Determine the [x, y] coordinate at the center of the cell enclosing the given text.  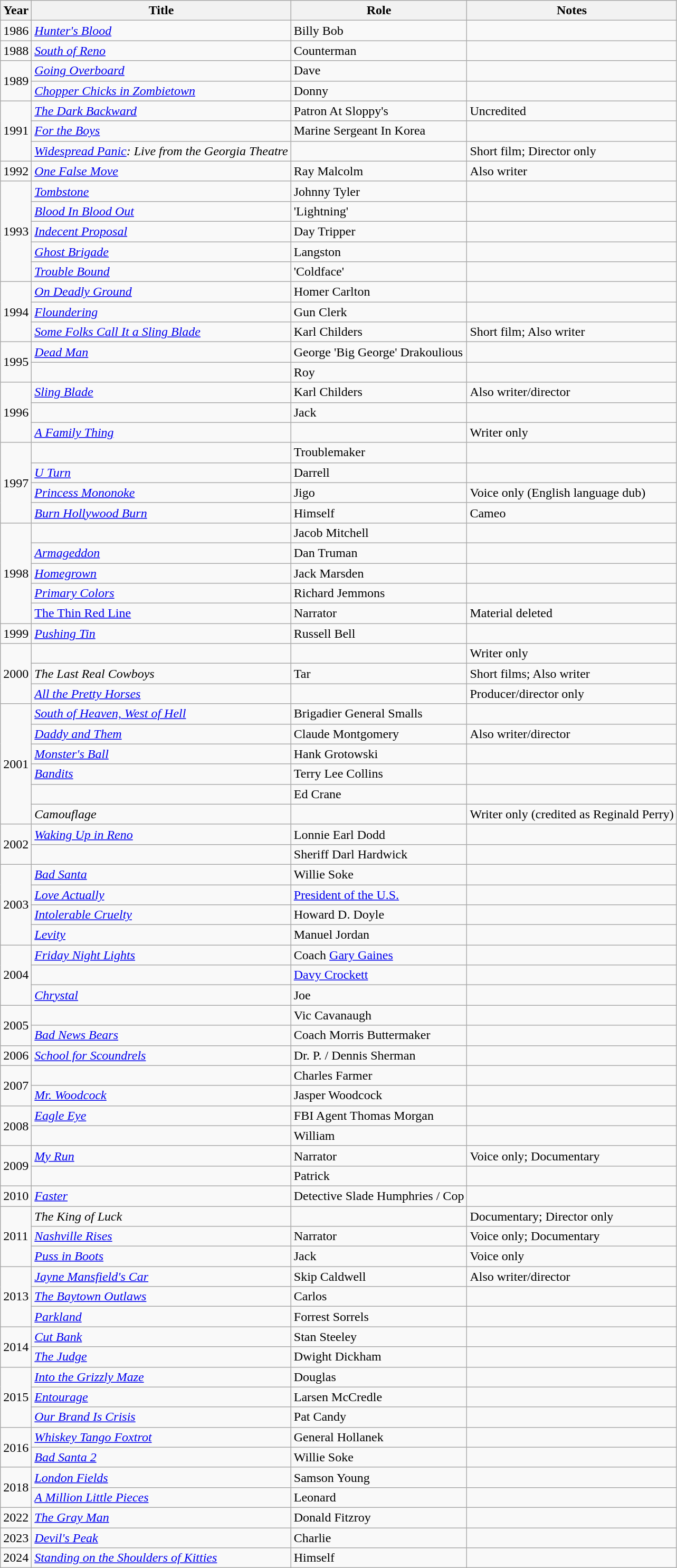
Daddy and Them [161, 734]
Intolerable Cruelty [161, 915]
On Deadly Ground [161, 292]
Documentary; Director only [572, 1216]
A Million Little Pieces [161, 1497]
South of Heaven, West of Hell [161, 714]
Forrest Sorrels [379, 1317]
Going Overboard [161, 71]
Puss in Boots [161, 1257]
1999 [16, 634]
The Baytown Outlaws [161, 1297]
2014 [16, 1347]
One False Move [161, 171]
Day Tripper [379, 231]
Manuel Jordan [379, 935]
Camouflage [161, 814]
Larsen McCredle [379, 1397]
1996 [16, 412]
South of Reno [161, 51]
Tombstone [161, 191]
Sheriff Darl Hardwick [379, 854]
Counterman [379, 51]
School for Scoundrels [161, 1055]
Voice only (English language dub) [572, 493]
Ray Malcolm [379, 171]
All the Pretty Horses [161, 694]
Dead Man [161, 352]
Into the Grizzly Maze [161, 1377]
Role [379, 11]
Floundering [161, 312]
The Dark Backward [161, 111]
William [379, 1136]
Patron At Sloppy's [379, 111]
Bad Santa 2 [161, 1457]
Short films; Also writer [572, 674]
Russell Bell [379, 634]
Charles Farmer [379, 1075]
U Turn [161, 473]
Dave [379, 71]
A Family Thing [161, 432]
2013 [16, 1297]
2001 [16, 764]
1992 [16, 171]
Chrystal [161, 995]
'Coldface' [379, 272]
Stan Steeley [379, 1337]
Jasper Woodcock [379, 1095]
George 'Big George' Drakoulious [379, 352]
2006 [16, 1055]
Monster's Ball [161, 754]
2022 [16, 1517]
Homer Carlton [379, 292]
1988 [16, 51]
Indecent Proposal [161, 231]
Some Folks Call It a Sling Blade [161, 332]
Uncredited [572, 111]
Dr. P. / Dennis Sherman [379, 1055]
Blood In Blood Out [161, 211]
Princess Mononoke [161, 493]
Title [161, 11]
Homegrown [161, 573]
Langston [379, 252]
Coach Gary Gaines [379, 955]
Douglas [379, 1377]
Love Actually [161, 895]
The King of Luck [161, 1216]
2011 [16, 1236]
Tar [379, 674]
Hunter's Blood [161, 31]
Producer/director only [572, 694]
2004 [16, 975]
Bandits [161, 774]
Detective Slade Humphries / Cop [379, 1196]
Davy Crockett [379, 975]
Primary Colors [161, 593]
2007 [16, 1085]
Jacob Mitchell [379, 533]
2008 [16, 1126]
Cut Bank [161, 1337]
Skip Caldwell [379, 1277]
Darrell [379, 473]
Dwight Dickham [379, 1357]
Marine Sergeant In Korea [379, 131]
Roy [379, 372]
Burn Hollywood Burn [161, 513]
My Run [161, 1156]
Material deleted [572, 613]
Lonnie Earl Dodd [379, 834]
Levity [161, 935]
1995 [16, 362]
Our Brand Is Crisis [161, 1417]
2005 [16, 1025]
'Lightning' [379, 211]
Chopper Chicks in Zombietown [161, 91]
Cameo [572, 513]
2024 [16, 1558]
Billy Bob [379, 31]
Faster [161, 1196]
1993 [16, 231]
Voice only [572, 1257]
Notes [572, 11]
2018 [16, 1487]
Ed Crane [379, 794]
Bad Santa [161, 874]
Parkland [161, 1317]
Leonard [379, 1497]
Vic Cavanaugh [379, 1015]
Whiskey Tango Foxtrot [161, 1437]
Also writer [572, 171]
Nashville Rises [161, 1236]
Charlie [379, 1538]
General Hollanek [379, 1437]
1994 [16, 312]
Friday Night Lights [161, 955]
Howard D. Doyle [379, 915]
Jack Marsden [379, 573]
Carlos [379, 1297]
Pat Candy [379, 1417]
Hank Grotowski [379, 754]
Mr. Woodcock [161, 1095]
Patrick [379, 1176]
The Gray Man [161, 1517]
Devil's Peak [161, 1538]
2016 [16, 1447]
2009 [16, 1166]
Year [16, 11]
Brigadier General Smalls [379, 714]
Donald Fitzroy [379, 1517]
1989 [16, 81]
Troublemaker [379, 452]
The Thin Red Line [161, 613]
Dan Truman [379, 553]
2010 [16, 1196]
Trouble Bound [161, 272]
London Fields [161, 1477]
Jayne Mansfield's Car [161, 1277]
Ghost Brigade [161, 252]
For the Boys [161, 131]
The Judge [161, 1357]
FBI Agent Thomas Morgan [379, 1116]
Gun Clerk [379, 312]
Standing on the Shoulders of Kitties [161, 1558]
Eagle Eye [161, 1116]
Donny [379, 91]
Entourage [161, 1397]
Writer only (credited as Reginald Perry) [572, 814]
Short film; Director only [572, 151]
President of the U.S. [379, 895]
2015 [16, 1397]
2023 [16, 1538]
Widespread Panic: Live from the Georgia Theatre [161, 151]
Waking Up in Reno [161, 834]
Sling Blade [161, 392]
Samson Young [379, 1477]
Jigo [379, 493]
Coach Morris Buttermaker [379, 1035]
1998 [16, 573]
Pushing Tin [161, 634]
Short film; Also writer [572, 332]
Richard Jemmons [379, 593]
Johnny Tyler [379, 191]
Armageddon [161, 553]
1986 [16, 31]
Terry Lee Collins [379, 774]
1997 [16, 483]
1991 [16, 131]
2003 [16, 904]
2000 [16, 674]
Joe [379, 995]
Bad News Bears [161, 1035]
2002 [16, 844]
Claude Montgomery [379, 734]
The Last Real Cowboys [161, 674]
